Find where the given text appears and provide that cell's center as (x, y) coordinate. 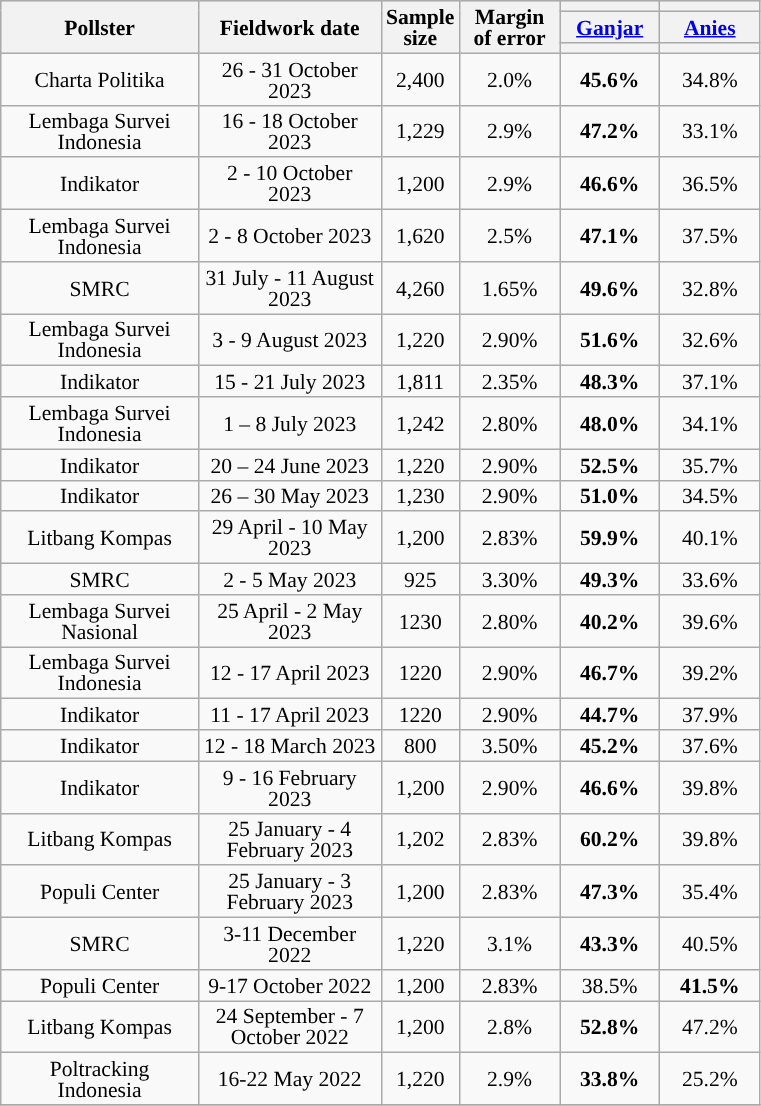
46.7% (610, 673)
25 April - 2 May 2023 (290, 621)
26 - 31 October 2023 (290, 79)
49.3% (610, 580)
35.7% (710, 464)
Ganjar (610, 27)
26 – 30 May 2023 (290, 496)
48.3% (610, 382)
37.5% (710, 236)
2.5% (509, 236)
25 January - 3 February 2023 (290, 892)
12 - 17 April 2023 (290, 673)
52.5% (610, 464)
1,202 (420, 839)
60.2% (610, 839)
37.6% (710, 746)
3.50% (509, 746)
40.5% (710, 944)
2 - 5 May 2023 (290, 580)
33.1% (710, 131)
Sample size (420, 27)
3 - 9 August 2023 (290, 340)
29 April - 10 May 2023 (290, 538)
Lembaga Survei Nasional (100, 621)
47.1% (610, 236)
1 – 8 July 2023 (290, 423)
40.2% (610, 621)
39.2% (710, 673)
34.8% (710, 79)
31 July - 11 August 2023 (290, 288)
43.3% (610, 944)
1,242 (420, 423)
32.6% (710, 340)
25 January - 4 February 2023 (290, 839)
3.1% (509, 944)
44.7% (610, 714)
38.5% (610, 986)
48.0% (610, 423)
1,230 (420, 496)
32.8% (710, 288)
15 - 21 July 2023 (290, 382)
34.5% (710, 496)
24 September - 7 October 2022 (290, 1027)
37.9% (710, 714)
51.6% (610, 340)
Anies (710, 27)
16-22 May 2022 (290, 1079)
25.2% (710, 1079)
51.0% (610, 496)
3.30% (509, 580)
52.8% (610, 1027)
12 - 18 March 2023 (290, 746)
2.35% (509, 382)
1.65% (509, 288)
34.1% (710, 423)
2,400 (420, 79)
49.6% (610, 288)
16 - 18 October 2023 (290, 131)
59.9% (610, 538)
1,811 (420, 382)
45.6% (610, 79)
11 - 17 April 2023 (290, 714)
Margin of error (509, 27)
800 (420, 746)
1,229 (420, 131)
Fieldwork date (290, 27)
4,260 (420, 288)
39.6% (710, 621)
33.8% (610, 1079)
Charta Politika (100, 79)
925 (420, 580)
40.1% (710, 538)
2.8% (509, 1027)
41.5% (710, 986)
2 - 10 October 2023 (290, 184)
20 – 24 June 2023 (290, 464)
2.0% (509, 79)
1230 (420, 621)
9 - 16 February 2023 (290, 787)
3-11 December 2022 (290, 944)
Poltracking Indonesia (100, 1079)
2 - 8 October 2023 (290, 236)
35.4% (710, 892)
33.6% (710, 580)
Pollster (100, 27)
47.3% (610, 892)
1,620 (420, 236)
9-17 October 2022 (290, 986)
37.1% (710, 382)
45.2% (610, 746)
36.5% (710, 184)
